Scan for the cell matching the given text and deliver its (X, Y) coordinate at center. 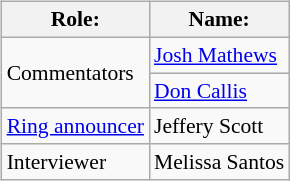
Josh Mathews (219, 55)
Jeffery Scott (219, 126)
Melissa Santos (219, 162)
Role: (76, 20)
Ring announcer (76, 126)
Interviewer (76, 162)
Don Callis (219, 91)
Commentators (76, 72)
Name: (219, 20)
